For the text-containing cell, return its midpoint in [x, y] coordinate format. 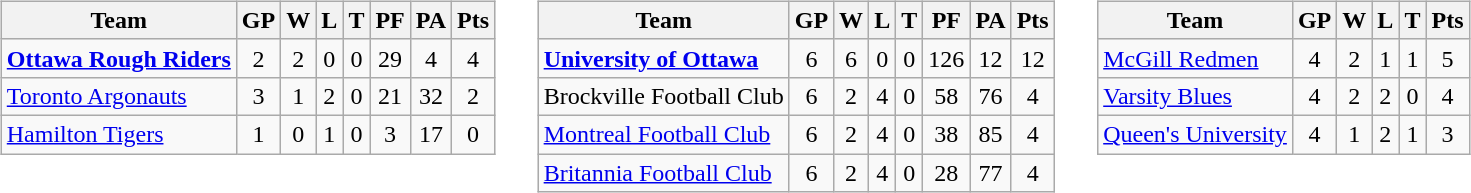
Toronto Argonauts [118, 96]
Brockville Football Club [664, 96]
32 [430, 96]
University of Ottawa [664, 58]
76 [990, 96]
21 [390, 96]
Montreal Football Club [664, 134]
126 [946, 58]
Queen's University [1196, 134]
17 [430, 134]
Varsity Blues [1196, 96]
McGill Redmen [1196, 58]
29 [390, 58]
Hamilton Tigers [118, 134]
77 [990, 173]
38 [946, 134]
58 [946, 96]
85 [990, 134]
Ottawa Rough Riders [118, 58]
28 [946, 173]
5 [1448, 58]
Britannia Football Club [664, 173]
